Search for the cell housing the specified text and yield its (x, y) center coordinate. 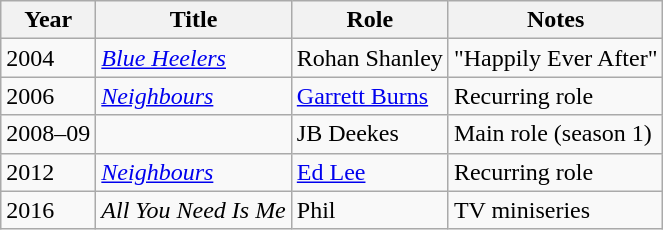
JB Deekes (370, 134)
Title (194, 20)
Main role (season 1) (556, 134)
2004 (48, 58)
Garrett Burns (370, 96)
2006 (48, 96)
2008–09 (48, 134)
All You Need Is Me (194, 210)
Rohan Shanley (370, 58)
Phil (370, 210)
Notes (556, 20)
Ed Lee (370, 172)
2012 (48, 172)
2016 (48, 210)
Year (48, 20)
Role (370, 20)
"Happily Ever After" (556, 58)
Blue Heelers (194, 58)
TV miniseries (556, 210)
